Identify which cell holds the provided text, then report its (X, Y) central coordinate. 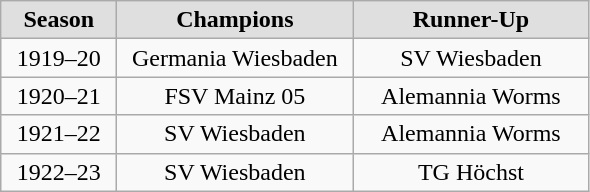
Champions (235, 20)
1919–20 (59, 58)
TG Höchst (471, 172)
1921–22 (59, 134)
1920–21 (59, 96)
Runner-Up (471, 20)
1922–23 (59, 172)
Season (59, 20)
Germania Wiesbaden (235, 58)
FSV Mainz 05 (235, 96)
